From the cell containing the given text, extract its center point as [x, y] coordinate. 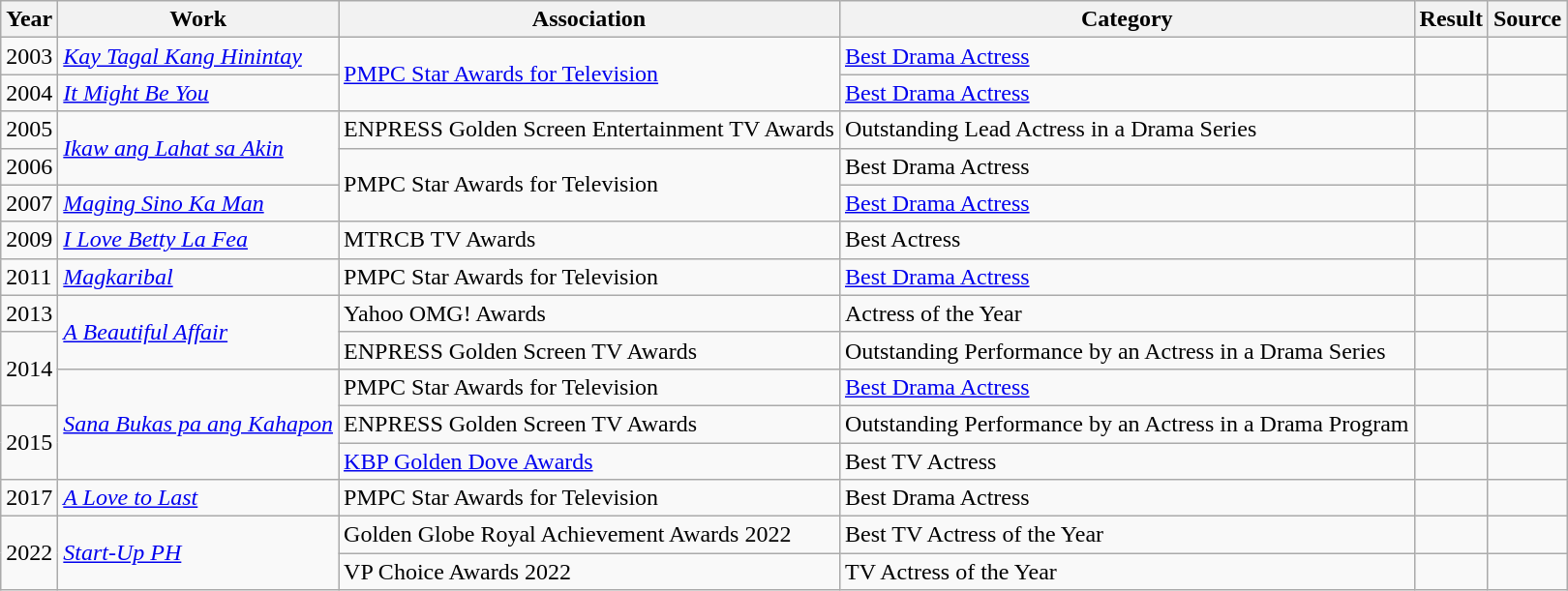
Result [1451, 19]
Magkaribal [198, 277]
TV Actress of the Year [1127, 572]
2009 [29, 240]
Best Actress [1127, 240]
Best TV Actress [1127, 461]
Maging Sino Ka Man [198, 203]
2014 [29, 369]
Ikaw ang Lahat sa Akin [198, 148]
2006 [29, 166]
2017 [29, 498]
Kay Tagal Kang Hinintay [198, 56]
A Beautiful Affair [198, 332]
MTRCB TV Awards [589, 240]
2013 [29, 313]
Year [29, 19]
Work [198, 19]
Start-Up PH [198, 553]
2003 [29, 56]
ENPRESS Golden Screen Entertainment TV Awards [589, 130]
2015 [29, 442]
Outstanding Performance by an Actress in a Drama Program [1127, 424]
Source [1527, 19]
Actress of the Year [1127, 313]
2011 [29, 277]
Association [589, 19]
KBP Golden Dove Awards [589, 461]
Sana Bukas pa ang Kahapon [198, 424]
Golden Globe Royal Achievement Awards 2022 [589, 535]
2005 [29, 130]
A Love to Last [198, 498]
Yahoo OMG! Awards [589, 313]
2004 [29, 93]
VP Choice Awards 2022 [589, 572]
2022 [29, 553]
Category [1127, 19]
2007 [29, 203]
Outstanding Performance by an Actress in a Drama Series [1127, 350]
I Love Betty La Fea [198, 240]
Outstanding Lead Actress in a Drama Series [1127, 130]
It Might Be You [198, 93]
Best TV Actress of the Year [1127, 535]
